Find where the given text appears and provide that cell's center as (X, Y) coordinate. 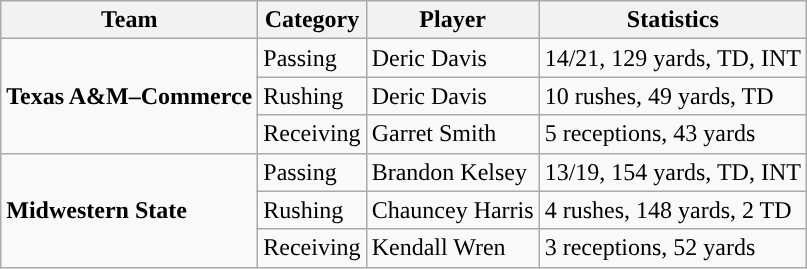
5 receptions, 43 yards (672, 134)
3 receptions, 52 yards (672, 248)
Midwestern State (130, 210)
13/19, 154 yards, TD, INT (672, 172)
Texas A&M–Commerce (130, 96)
Player (452, 20)
Brandon Kelsey (452, 172)
14/21, 129 yards, TD, INT (672, 58)
4 rushes, 148 yards, 2 TD (672, 210)
10 rushes, 49 yards, TD (672, 96)
Chauncey Harris (452, 210)
Garret Smith (452, 134)
Kendall Wren (452, 248)
Statistics (672, 20)
Category (312, 20)
Team (130, 20)
